Capture the cell that displays the provided text and extract its [X, Y] central coordinate. 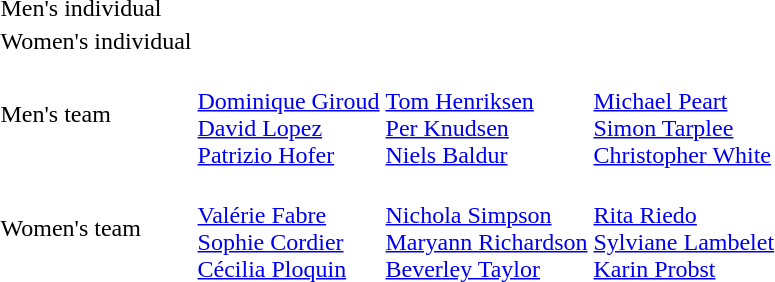
Dominique GiroudDavid LopezPatrizio Hofer [288, 114]
Tom HenriksenPer KnudsenNiels Baldur [486, 114]
